Return (x, y) of the center of cell containing provided text 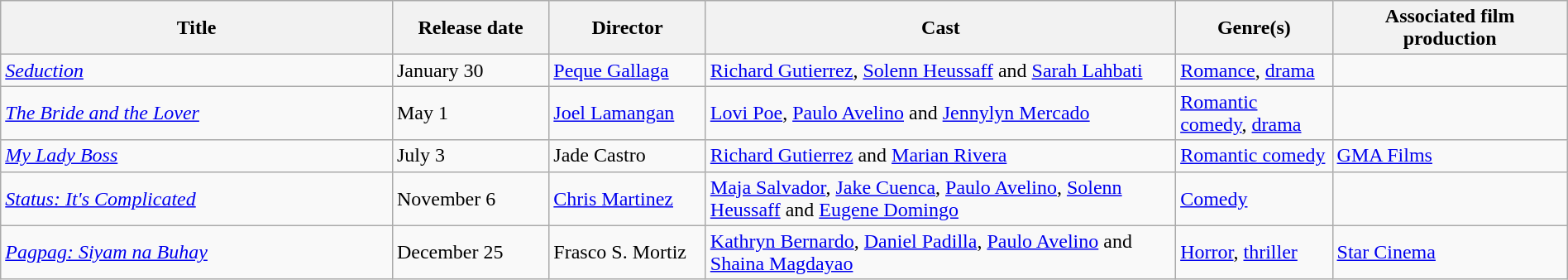
Richard Gutierrez, Solenn Heussaff and Sarah Lahbati (940, 70)
November 6 (470, 199)
Comedy (1254, 199)
December 25 (470, 252)
Seduction (197, 70)
Director (627, 28)
Associated film production (1450, 28)
Title (197, 28)
Kathryn Bernardo, Daniel Padilla, Paulo Avelino and Shaina Magdayao (940, 252)
Cast (940, 28)
Romance, drama (1254, 70)
Chris Martinez (627, 199)
Romantic comedy (1254, 156)
Joel Lamangan (627, 113)
Horror, thriller (1254, 252)
Jade Castro (627, 156)
Status: It's Complicated (197, 199)
The Bride and the Lover (197, 113)
Peque Gallaga (627, 70)
Star Cinema (1450, 252)
My Lady Boss (197, 156)
July 3 (470, 156)
Pagpag: Siyam na Buhay (197, 252)
Lovi Poe, Paulo Avelino and Jennylyn Mercado (940, 113)
Richard Gutierrez and Marian Rivera (940, 156)
May 1 (470, 113)
Maja Salvador, Jake Cuenca, Paulo Avelino, Solenn Heussaff and Eugene Domingo (940, 199)
Genre(s) (1254, 28)
Release date (470, 28)
Frasco S. Mortiz (627, 252)
January 30 (470, 70)
GMA Films (1450, 156)
Romantic comedy, drama (1254, 113)
